For the text-containing cell, return its midpoint in (X, Y) coordinate format. 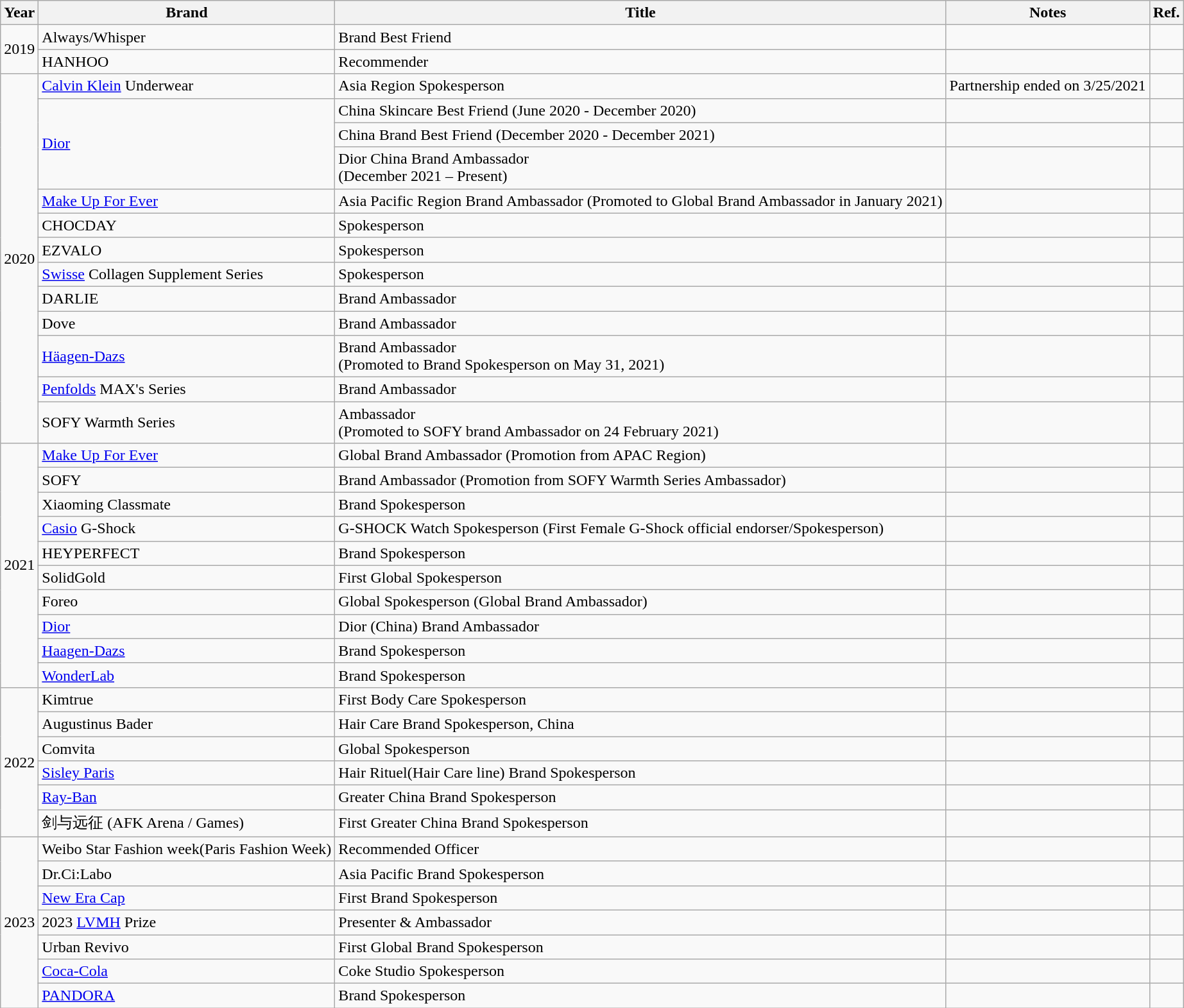
HANHOO (187, 62)
Kimtrue (187, 699)
Asia Pacific Region Brand Ambassador (Promoted to Global Brand Ambassador in January 2021) (640, 201)
Brand Ambassador(Promoted to Brand Spokesperson on May 31, 2021) (640, 357)
Coke Studio Spokesperson (640, 971)
Urban Revivo (187, 946)
China Brand Best Friend (December 2020 - December 2021) (640, 135)
Asia Region Spokesperson (640, 86)
Hair Care Brand Spokesperson, China (640, 724)
New Era Cap (187, 898)
Asia Pacific Brand Spokesperson (640, 873)
WonderLab (187, 675)
HEYPERFECT (187, 553)
Penfolds MAX's Series (187, 389)
Brand Best Friend (640, 37)
Dr.Ci:Labo (187, 873)
Xiaoming Classmate (187, 504)
Recommended Officer (640, 849)
Ray-Ban (187, 798)
Sisley Paris (187, 773)
Notes (1047, 13)
Dior (China) Brand Ambassador (640, 626)
Year (19, 13)
Ref. (1167, 13)
Ambassador(Promoted to SOFY brand Ambassador on 24 February 2021) (640, 422)
Haagen-Dazs (187, 651)
Comvita (187, 749)
First Body Care Spokesperson (640, 699)
Häagen-Dazs (187, 357)
PANDORA (187, 996)
Foreo (187, 602)
2019 (19, 49)
Greater China Brand Spokesperson (640, 798)
2020 (19, 259)
Augustinus Bader (187, 724)
Partnership ended on 3/25/2021 (1047, 86)
Weibo Star Fashion week(Paris Fashion Week) (187, 849)
Casio G-Shock (187, 529)
G-SHOCK Watch Spokesperson (First Female G-Shock official endorser/Spokesperson) (640, 529)
2021 (19, 566)
CHOCDAY (187, 225)
Always/Whisper (187, 37)
Dove (187, 323)
Dior China Brand Ambassador(December 2021 – Present) (640, 168)
Title (640, 13)
First Greater China Brand Spokesperson (640, 824)
Global Brand Ambassador (Promotion from APAC Region) (640, 456)
2023 (19, 922)
First Global Brand Spokesperson (640, 946)
SolidGold (187, 577)
SOFY Warmth Series (187, 422)
SOFY (187, 480)
2022 (19, 762)
First Global Spokesperson (640, 577)
China Skincare Best Friend (June 2020 - December 2020) (640, 110)
Global Spokesperson (Global Brand Ambassador) (640, 602)
Swisse Collagen Supplement Series (187, 274)
Brand Ambassador (Promotion from SOFY Warmth Series Ambassador) (640, 480)
Hair Rituel(Hair Care line) Brand Spokesperson (640, 773)
2023 LVMH Prize (187, 922)
First Brand Spokesperson (640, 898)
EZVALO (187, 250)
Presenter & Ambassador (640, 922)
DARLIE (187, 298)
Recommender (640, 62)
Global Spokesperson (640, 749)
Calvin Klein Underwear (187, 86)
Brand (187, 13)
剑与远征 (AFK Arena / Games) (187, 824)
Coca-Cola (187, 971)
